Scan for the cell matching the given text and deliver its (X, Y) coordinate at center. 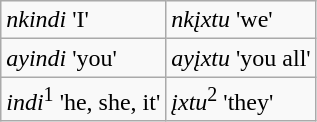
nkindi 'I' (84, 20)
ayindi 'you' (84, 58)
įxtu2 'they' (241, 100)
indi1 'he, she, it' (84, 100)
nkįxtu 'we' (241, 20)
ayįxtu 'you all' (241, 58)
